For the text-containing cell, return its midpoint in [x, y] coordinate format. 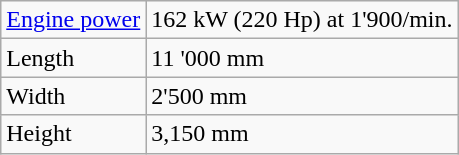
3,150 mm [302, 134]
2'500 mm [302, 96]
Height [74, 134]
Engine power [74, 20]
11 '000 mm [302, 58]
162 kW (220 Hp) at 1'900/min. [302, 20]
Length [74, 58]
Width [74, 96]
